Provide the (X, Y) coordinate of the cell's center where the given text is located.  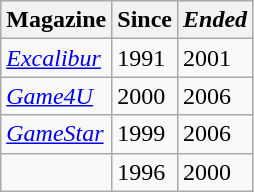
Magazine (56, 20)
1999 (145, 134)
GameStar (56, 134)
Game4U (56, 96)
Excalibur (56, 58)
Ended (216, 20)
1991 (145, 58)
1996 (145, 172)
2001 (216, 58)
Since (145, 20)
